Provide the [x, y] coordinate of the cell's center where the given text is located.  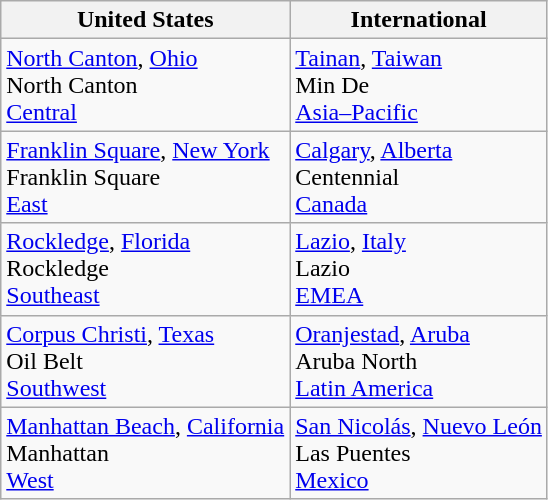
Manhattan Beach, California ManhattanWest [146, 453]
Corpus Christi, Texas Oil Belt Southwest [146, 361]
International [419, 20]
Tainan, Taiwan Min De Asia–Pacific [419, 85]
Oranjestad, Aruba Aruba North Latin America [419, 361]
Franklin Square, New York Franklin Square East [146, 177]
North Canton, Ohio North Canton Central [146, 85]
United States [146, 20]
Rockledge, Florida Rockledge Southeast [146, 269]
Calgary, Alberta Centennial Canada [419, 177]
Lazio, Italy Lazio EMEA [419, 269]
San Nicolás, Nuevo León Las Puentes Mexico [419, 453]
